Locate the cell with the specified text and output its (X, Y) center coordinate. 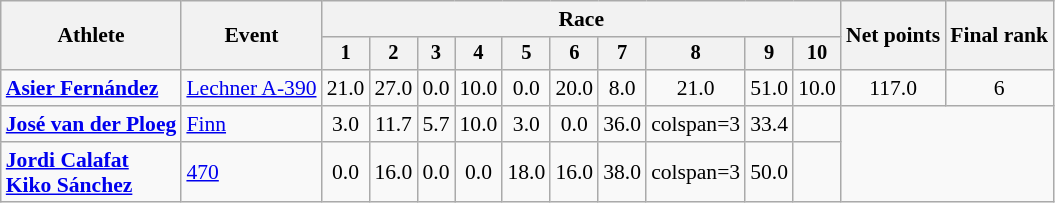
José van der Ploeg (92, 124)
Net points (893, 36)
50.0 (769, 172)
117.0 (893, 88)
Final rank (999, 36)
51.0 (769, 88)
18.0 (526, 172)
Lechner A-390 (251, 88)
36.0 (622, 124)
27.0 (393, 88)
470 (251, 172)
Race (582, 19)
Finn (251, 124)
8 (696, 54)
5 (526, 54)
8.0 (622, 88)
Asier Fernández (92, 88)
38.0 (622, 172)
1 (346, 54)
11.7 (393, 124)
Athlete (92, 36)
2 (393, 54)
20.0 (574, 88)
3 (436, 54)
10 (817, 54)
9 (769, 54)
7 (622, 54)
Jordi CalafatKiko Sánchez (92, 172)
33.4 (769, 124)
Event (251, 36)
4 (478, 54)
5.7 (436, 124)
